Output the [x, y] coordinate of the center of the cell containing the given text.  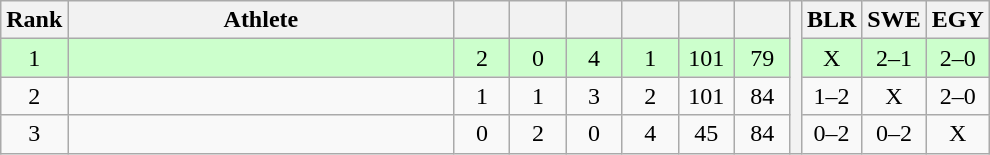
Rank [34, 20]
45 [706, 134]
EGY [958, 20]
SWE [894, 20]
BLR [831, 20]
Athlete [261, 20]
2–1 [894, 58]
1–2 [831, 96]
79 [762, 58]
